Search for the cell housing the specified text and yield its [x, y] center coordinate. 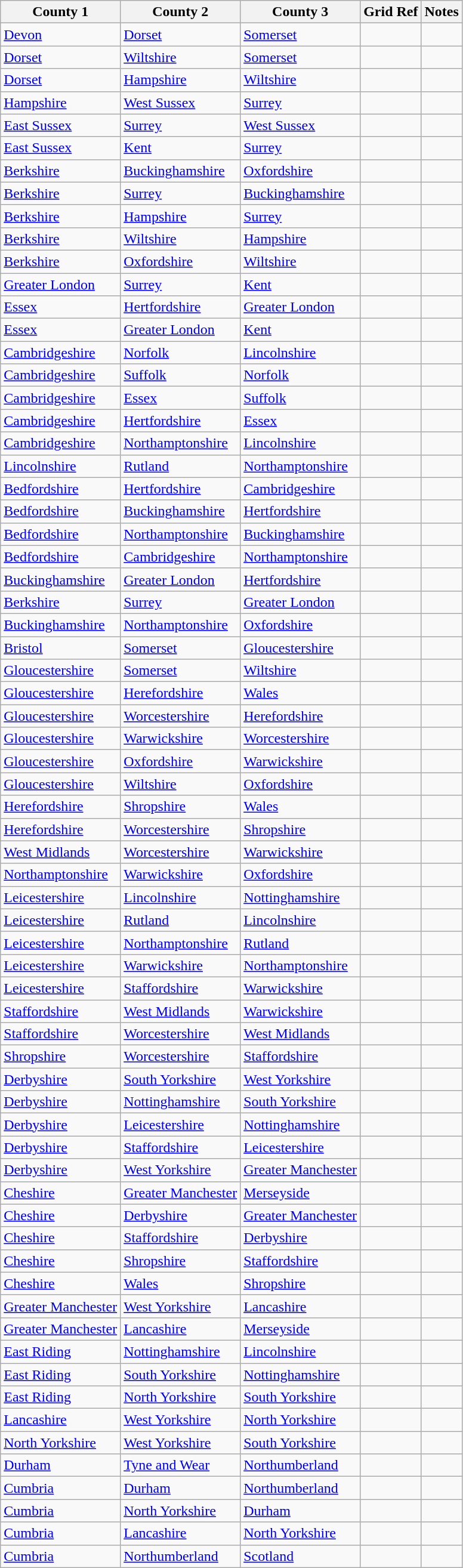
Scotland [301, 1556]
County 2 [180, 12]
Tyne and Wear [180, 1465]
County 1 [61, 12]
County 3 [301, 12]
Devon [61, 35]
Grid Ref [391, 12]
Bristol [61, 647]
Notes [442, 12]
